Pinpoint the cell where the given text exists, returning its [x, y] midpoint coordinate. 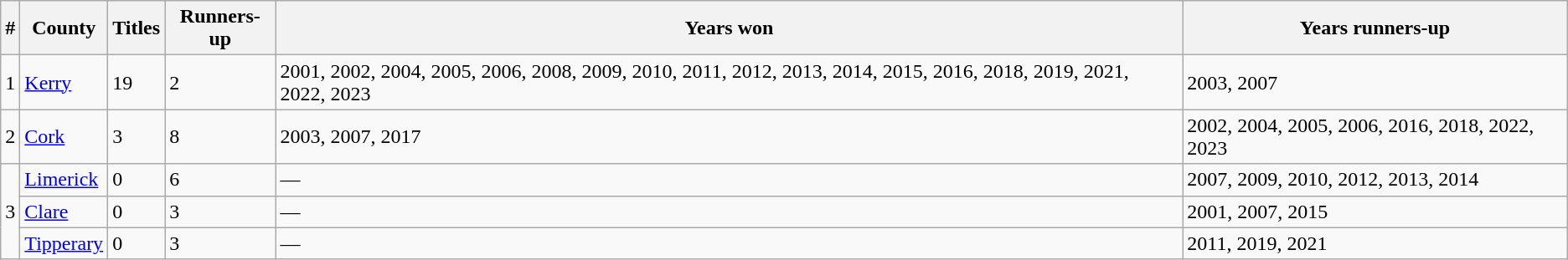
Runners-up [220, 28]
Tipperary [64, 243]
2003, 2007 [1375, 82]
Limerick [64, 180]
2003, 2007, 2017 [729, 137]
8 [220, 137]
6 [220, 180]
19 [137, 82]
2001, 2002, 2004, 2005, 2006, 2008, 2009, 2010, 2011, 2012, 2013, 2014, 2015, 2016, 2018, 2019, 2021, 2022, 2023 [729, 82]
2002, 2004, 2005, 2006, 2016, 2018, 2022, 2023 [1375, 137]
Years won [729, 28]
Kerry [64, 82]
Clare [64, 212]
Years runners-up [1375, 28]
2007, 2009, 2010, 2012, 2013, 2014 [1375, 180]
Cork [64, 137]
# [10, 28]
2001, 2007, 2015 [1375, 212]
Titles [137, 28]
1 [10, 82]
County [64, 28]
2011, 2019, 2021 [1375, 243]
